Identify which cell holds the provided text, then report its (X, Y) central coordinate. 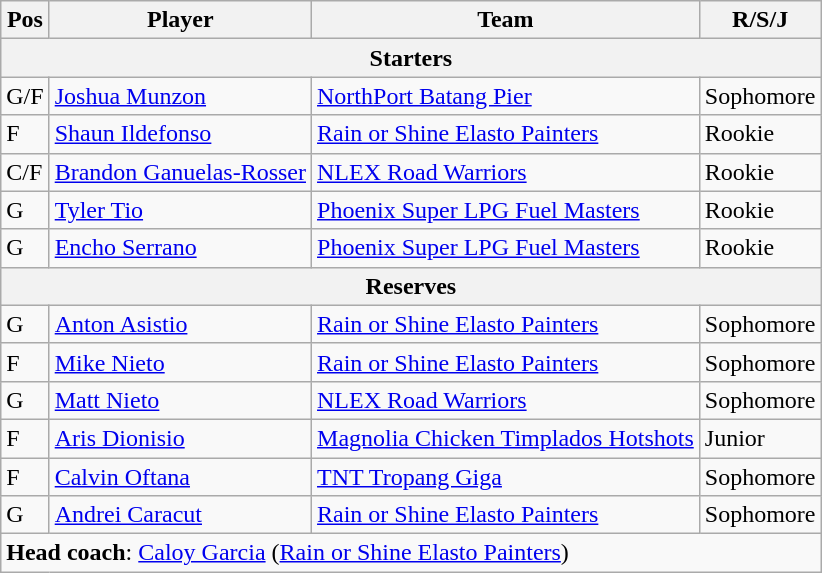
Head coach: Caloy Garcia (Rain or Shine Elasto Painters) (411, 553)
Pos (25, 20)
Junior (760, 438)
G/F (25, 96)
Joshua Munzon (180, 96)
NorthPort Batang Pier (506, 96)
Anton Asistio (180, 324)
Reserves (411, 286)
Tyler Tio (180, 210)
C/F (25, 172)
Andrei Caracut (180, 515)
Brandon Ganuelas-Rosser (180, 172)
Mike Nieto (180, 362)
Starters (411, 58)
Aris Dionisio (180, 438)
TNT Tropang Giga (506, 477)
Shaun Ildefonso (180, 134)
Player (180, 20)
Calvin Oftana (180, 477)
Magnolia Chicken Timplados Hotshots (506, 438)
R/S/J (760, 20)
Matt Nieto (180, 400)
Team (506, 20)
Encho Serrano (180, 248)
